Locate the cell with the specified text and output its (X, Y) center coordinate. 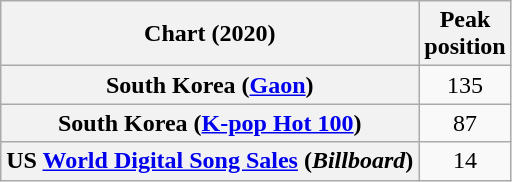
South Korea (Gaon) (210, 85)
US World Digital Song Sales (Billboard) (210, 161)
135 (465, 85)
South Korea (K-pop Hot 100) (210, 123)
Peakposition (465, 34)
14 (465, 161)
87 (465, 123)
Chart (2020) (210, 34)
